Search for the cell housing the specified text and yield its (X, Y) center coordinate. 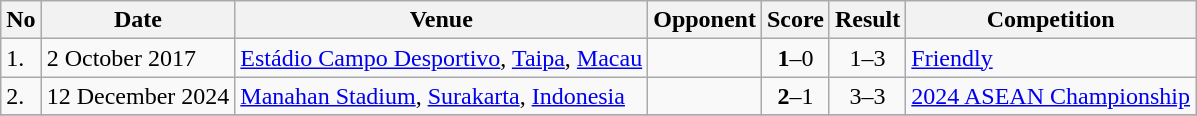
Manahan Stadium, Surakarta, Indonesia (442, 96)
Estádio Campo Desportivo, Taipa, Macau (442, 58)
1–0 (795, 58)
Date (138, 20)
Opponent (705, 20)
2024 ASEAN Championship (1051, 96)
2–1 (795, 96)
Competition (1051, 20)
2. (21, 96)
1. (21, 58)
3–3 (867, 96)
Friendly (1051, 58)
Venue (442, 20)
Result (867, 20)
12 December 2024 (138, 96)
1–3 (867, 58)
2 October 2017 (138, 58)
No (21, 20)
Score (795, 20)
